Capture the cell that displays the provided text and extract its (x, y) central coordinate. 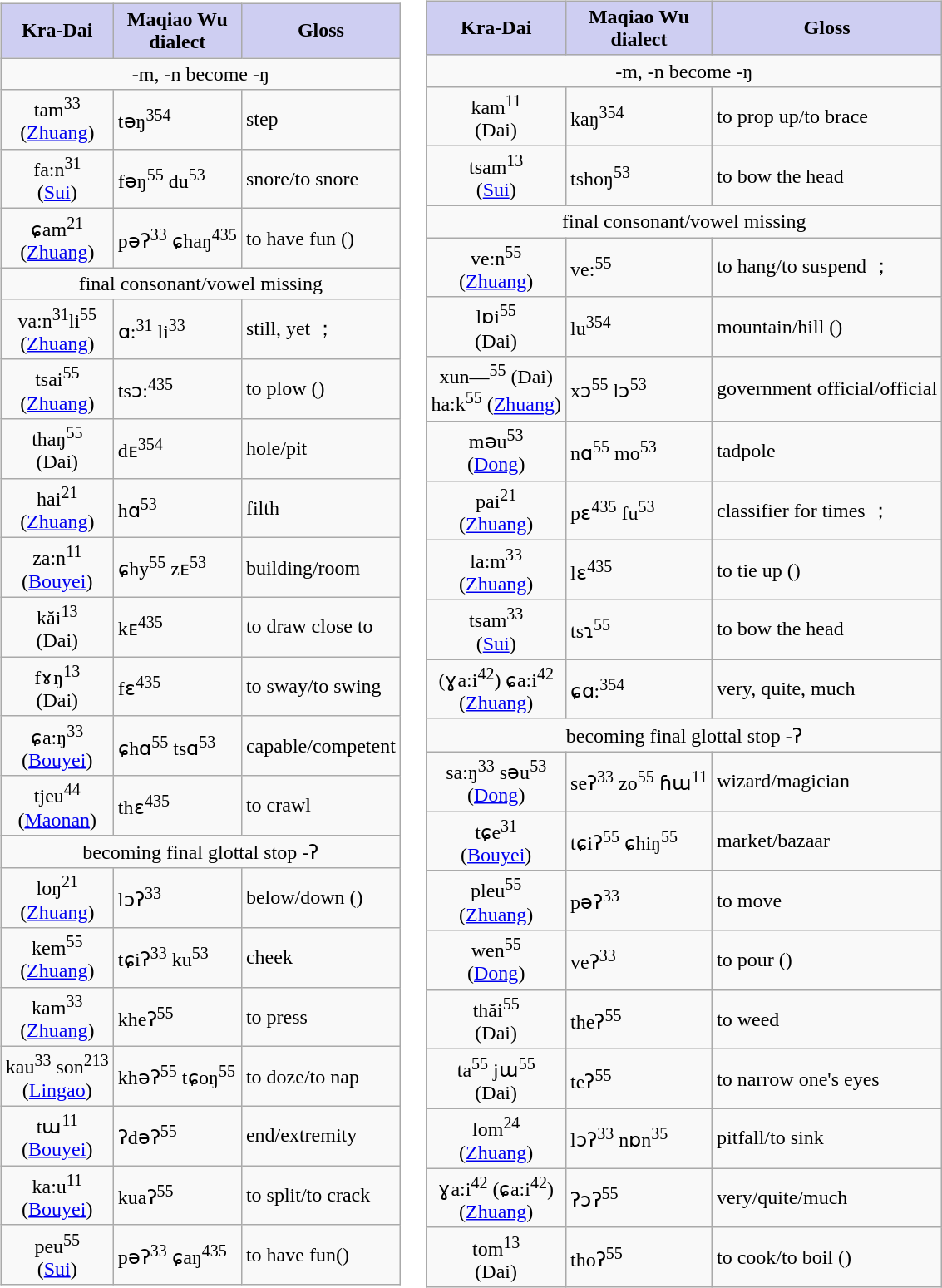
to tie up () (827, 570)
hɑ53 (177, 508)
ʔɔʔ55 (639, 1198)
ta55 jɯ55(Dai) (496, 1079)
sa:ŋ33 səu53(Dong) (496, 782)
to crawl (321, 806)
khəʔ55 tɕoŋ55 (177, 1077)
hai21 (Zhuang) (57, 508)
ɕɑ:354 (639, 689)
xun—55 (Dai)ha:k55 (Zhuang) (496, 389)
tom13 (Dai) (496, 1257)
lɔʔ33 (177, 898)
təŋ354 (177, 120)
to press (321, 1017)
lɒi55(Dai) (496, 327)
veʔ33 (639, 960)
tsam13(Sui) (496, 176)
theʔ55 (639, 1019)
to split/to crack (321, 1196)
to have fun () (321, 239)
dᴇ354 (177, 448)
very/quite/much (827, 1198)
fɤŋ13 (Dai) (57, 687)
ka:u11 (Bouyei) (57, 1196)
to sway/to swing (321, 687)
fɛ435 (177, 687)
to hang/to suspend ； (827, 268)
peu55 (Sui) (57, 1255)
to weed (827, 1019)
ɕhy55 zᴇ53 (177, 568)
ɕam21 (Zhuang) (57, 239)
pəʔ33 ɕaŋ435 (177, 1255)
kăi13 (Dai) (57, 627)
below/down () (321, 898)
thaŋ55 (Dai) (57, 448)
pəʔ33 ɕhaŋ435 (177, 239)
building/room (321, 568)
kheʔ55 (177, 1017)
ve:55 (639, 268)
very, quite, much (827, 689)
məu53(Dong) (496, 452)
va:n31li55 (Zhuang) (57, 329)
lu354 (639, 327)
ve:n55(Zhuang) (496, 268)
kam33 (Zhuang) (57, 1017)
lɛ435 (639, 570)
ʔdəʔ55 (177, 1136)
filth (321, 508)
market/bazaar (827, 841)
mountain/hill () (827, 327)
tsai55 (Zhuang) (57, 389)
fəŋ55 du53 (177, 179)
cheek (321, 957)
pəʔ33 (639, 901)
hole/pit (321, 448)
fa:n31 (Sui) (57, 179)
tsɔ:435 (177, 389)
snore/to snore (321, 179)
tɕe31(Bouyei) (496, 841)
to pour () (827, 960)
tɕiʔ33 ku53 (177, 957)
ɑ:31 li33 (177, 329)
tjeu44 (Maonan) (57, 806)
capable/competent (321, 746)
loŋ21 (Zhuang) (57, 898)
tam33 (Zhuang) (57, 120)
kau33 son213 (Lingao) (57, 1077)
ɕa:ŋ33 (Bouyei) (57, 746)
xɔ55 lɔ53 (639, 389)
pɛ435 fu53 (639, 511)
to plow () (321, 389)
wen55(Dong) (496, 960)
to prop up/to brace (827, 116)
classifier for times ； (827, 511)
ɣa:i42 (ɕa:i42)(Zhuang) (496, 1198)
la:m33(Zhuang) (496, 570)
za:n11 (Bouyei) (57, 568)
to cook/to boil () (827, 1257)
ɕhɑ55 tsɑ53 (177, 746)
to move (827, 901)
government official/official (827, 389)
to have fun() (321, 1255)
(ɣa:i42) ɕa:i42(Zhuang) (496, 689)
pai21(Zhuang) (496, 511)
to draw close to (321, 627)
nɑ55 mo53 (639, 452)
thoʔ55 (639, 1257)
tɯ11 (Bouyei) (57, 1136)
to doze/to nap (321, 1077)
kaŋ354 (639, 116)
tshoŋ53 (639, 176)
wizard/magician (827, 782)
to narrow one's eyes (827, 1079)
lom24(Zhuang) (496, 1138)
kuaʔ55 (177, 1196)
kem55 (Zhuang) (57, 957)
lɔʔ33 nɒn35 (639, 1138)
tsam33(Sui) (496, 629)
tɕiʔ55 ɕhiŋ55 (639, 841)
pleu55(Zhuang) (496, 901)
thăi55(Dai) (496, 1019)
thɛ435 (177, 806)
tadpole (827, 452)
step (321, 120)
kᴇ435 (177, 627)
end/extremity (321, 1136)
kam11(Dai) (496, 116)
still, yet ； (321, 329)
tsɿ55 (639, 629)
teʔ55 (639, 1079)
pitfall/to sink (827, 1138)
seʔ33 zo55 ɦɯ11 (639, 782)
